Identify which cell holds the provided text, then report its [x, y] central coordinate. 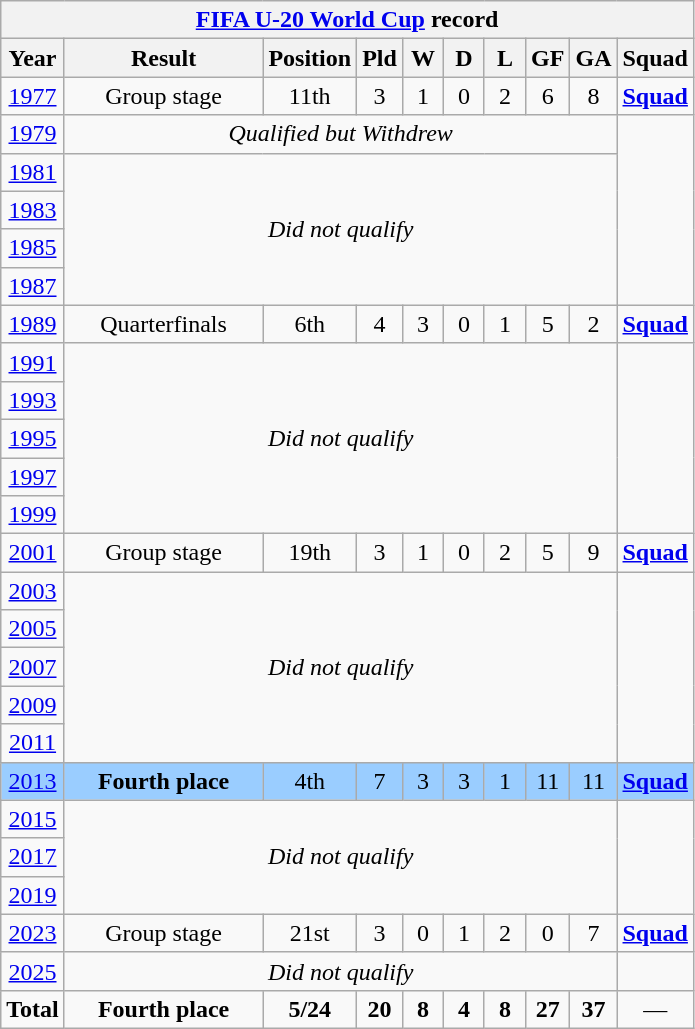
6 [548, 96]
2017 [33, 857]
2023 [33, 933]
9 [594, 553]
Year [33, 58]
2009 [33, 705]
— [655, 1009]
2005 [33, 629]
19th [310, 553]
1983 [33, 210]
2007 [33, 667]
2015 [33, 819]
D [464, 58]
Qualified but Withdrew [340, 134]
1981 [33, 172]
2013 [33, 781]
27 [548, 1009]
2019 [33, 895]
FIFA U-20 World Cup record [348, 20]
2003 [33, 591]
1979 [33, 134]
Total [33, 1009]
2025 [33, 971]
11th [310, 96]
Position [310, 58]
W [422, 58]
1991 [33, 362]
6th [310, 324]
1993 [33, 400]
1987 [33, 286]
L [504, 58]
1989 [33, 324]
Result [164, 58]
GA [594, 58]
37 [594, 1009]
1999 [33, 515]
5/24 [310, 1009]
Pld [380, 58]
1997 [33, 477]
21st [310, 933]
4th [310, 781]
GF [548, 58]
20 [380, 1009]
2001 [33, 553]
Quarterfinals [164, 324]
1985 [33, 248]
1977 [33, 96]
1995 [33, 438]
2011 [33, 743]
